From the cell containing the given text, extract its center point as (X, Y) coordinate. 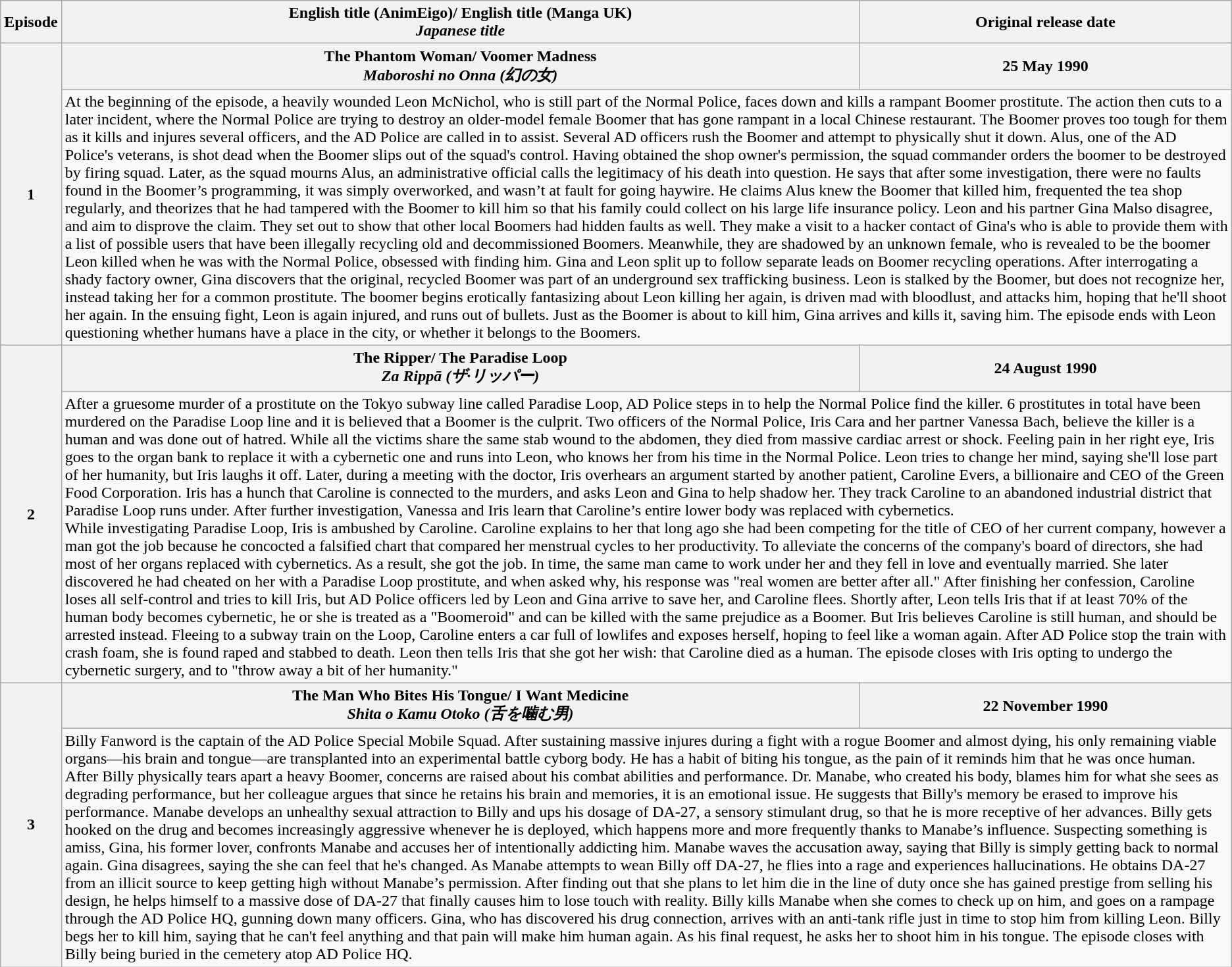
22 November 1990 (1045, 706)
2 (31, 513)
Episode (31, 22)
24 August 1990 (1045, 368)
The Man Who Bites His Tongue/ I Want MedicineShita o Kamu Otoko (舌を噛む男) (461, 706)
3 (31, 825)
Original release date (1045, 22)
1 (31, 195)
The Ripper/ The Paradise LoopZa Rippā (ザ·リッパー) (461, 368)
25 May 1990 (1045, 66)
The Phantom Woman/ Voomer MadnessMaboroshi no Onna (幻の女) (461, 66)
English title (AnimEigo)/ English title (Manga UK)Japanese title (461, 22)
